For the text-containing cell, return its midpoint in (X, Y) coordinate format. 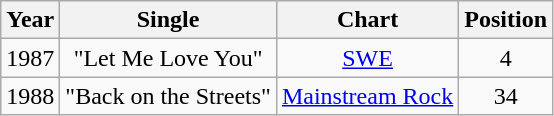
1987 (30, 58)
Position (506, 20)
SWE (367, 58)
1988 (30, 96)
"Back on the Streets" (168, 96)
Chart (367, 20)
Single (168, 20)
34 (506, 96)
4 (506, 58)
Year (30, 20)
"Let Me Love You" (168, 58)
Mainstream Rock (367, 96)
